Return [X, Y] of the center of cell containing provided text 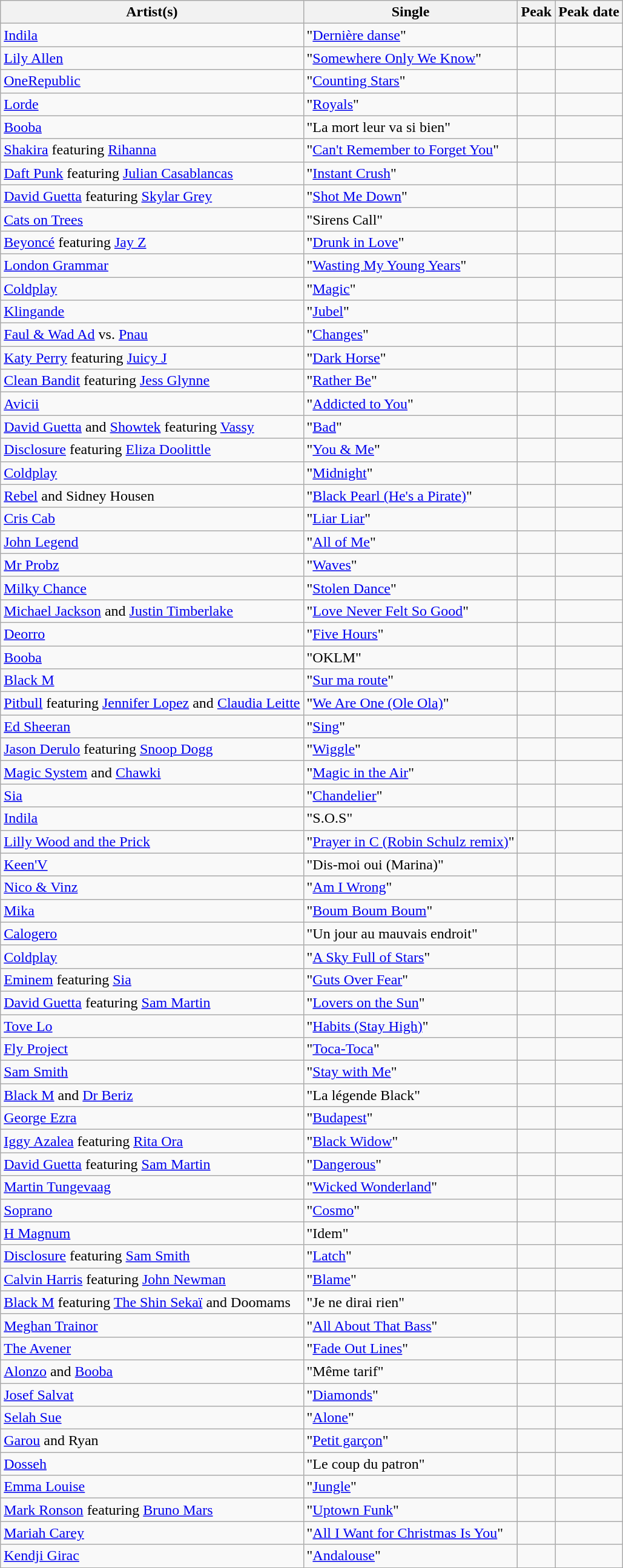
"We Are One (Ole Ola)" [410, 703]
"Jungle" [410, 1487]
Sam Smith [152, 1072]
"Stolen Dance" [410, 588]
"Habits (Stay High)" [410, 1026]
"Waves" [410, 565]
Lorde [152, 104]
Mariah Carey [152, 1533]
"Uptown Funk" [410, 1510]
Peak [536, 12]
"Liar Liar" [410, 519]
"Alone" [410, 1418]
"Five Hours" [410, 634]
Dosseh [152, 1464]
The Avener [152, 1348]
Soprano [152, 1210]
"Diamonds" [410, 1394]
George Ezra [152, 1118]
"Andalouse" [410, 1556]
Black M [152, 680]
"Wicked Wonderland" [410, 1187]
"Love Never Felt So Good" [410, 611]
Katy Perry featuring Juicy J [152, 358]
"Addicted to You" [410, 404]
"Sing" [410, 726]
Cats on Trees [152, 219]
Disclosure featuring Sam Smith [152, 1256]
"La légende Black" [410, 1095]
Avicii [152, 404]
Fly Project [152, 1049]
Lily Allen [152, 58]
Mr Probz [152, 565]
"Rather Be" [410, 381]
Clean Bandit featuring Jess Glynne [152, 381]
Artist(s) [152, 12]
"Un jour au mauvais endroit" [410, 934]
Josef Salvat [152, 1394]
Mika [152, 911]
Jason Derulo featuring Snoop Dogg [152, 749]
"Cosmo" [410, 1210]
"You & Me" [410, 450]
"Même tarif" [410, 1371]
Calvin Harris featuring John Newman [152, 1279]
Daft Punk featuring Julian Casablancas [152, 173]
Magic System and Chawki [152, 772]
Calogero [152, 934]
"Midnight" [410, 473]
Keen'V [152, 865]
Faul & Wad Ad vs. Pnau [152, 335]
"Le coup du patron" [410, 1464]
Iggy Azalea featuring Rita Ora [152, 1141]
Meghan Trainor [152, 1325]
"S.O.S" [410, 819]
David Guetta featuring Skylar Grey [152, 196]
"La mort leur va si bien" [410, 127]
"Stay with Me" [410, 1072]
"Chandelier" [410, 796]
Alonzo and Booba [152, 1371]
"Dernière danse" [410, 35]
"Jubel" [410, 312]
"Drunk in Love" [410, 242]
Black M and Dr Beriz [152, 1095]
"Can't Remember to Forget You" [410, 150]
Black M featuring The Shin Sekaï and Doomams [152, 1302]
Milky Chance [152, 588]
"Magic in the Air" [410, 772]
"Lovers on the Sun" [410, 1003]
Pitbull featuring Jennifer Lopez and Claudia Leitte [152, 703]
Ed Sheeran [152, 726]
"Instant Crush" [410, 173]
"Je ne dirai rien" [410, 1302]
"All of Me" [410, 542]
David Guetta and Showtek featuring Vassy [152, 427]
Disclosure featuring Eliza Doolittle [152, 450]
Martin Tungevaag [152, 1187]
John Legend [152, 542]
H Magnum [152, 1233]
Mark Ronson featuring Bruno Mars [152, 1510]
Michael Jackson and Justin Timberlake [152, 611]
"Counting Stars" [410, 81]
Cris Cab [152, 519]
"All I Want for Christmas Is You" [410, 1533]
"Wiggle" [410, 749]
"Magic" [410, 289]
"Prayer in C (Robin Schulz remix)" [410, 842]
Emma Louise [152, 1487]
"Dangerous" [410, 1164]
Selah Sue [152, 1418]
"OKLM" [410, 657]
"All About That Bass" [410, 1325]
"Dis-moi oui (Marina)" [410, 865]
"Am I Wrong" [410, 888]
"Black Pearl (He's a Pirate)" [410, 496]
"Toca-Toca" [410, 1049]
Kendji Girac [152, 1556]
Deorro [152, 634]
Nico & Vinz [152, 888]
"Boum Boum Boum" [410, 911]
"Sur ma route" [410, 680]
"Fade Out Lines" [410, 1348]
Lilly Wood and the Prick [152, 842]
Tove Lo [152, 1026]
Klingande [152, 312]
"Idem" [410, 1233]
"Royals" [410, 104]
"A Sky Full of Stars" [410, 957]
Garou and Ryan [152, 1441]
Shakira featuring Rihanna [152, 150]
Sia [152, 796]
Eminem featuring Sia [152, 980]
"Sirens Call" [410, 219]
Beyoncé featuring Jay Z [152, 242]
"Changes" [410, 335]
Single [410, 12]
"Somewhere Only We Know" [410, 58]
Rebel and Sidney Housen [152, 496]
"Latch" [410, 1256]
"Bad" [410, 427]
"Budapest" [410, 1118]
"Black Widow" [410, 1141]
"Blame" [410, 1279]
OneRepublic [152, 81]
"Wasting My Young Years" [410, 265]
"Guts Over Fear" [410, 980]
"Shot Me Down" [410, 196]
London Grammar [152, 265]
"Petit garçon" [410, 1441]
Peak date [589, 12]
"Dark Horse" [410, 358]
